From the cell containing the given text, extract its center point as (X, Y) coordinate. 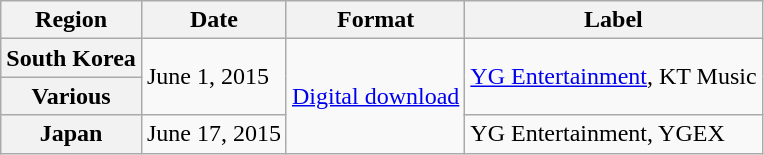
Label (614, 20)
Format (375, 20)
Various (72, 96)
Digital download (375, 96)
Date (214, 20)
June 1, 2015 (214, 77)
Japan (72, 134)
June 17, 2015 (214, 134)
YG Entertainment, YGEX (614, 134)
South Korea (72, 58)
YG Entertainment, KT Music (614, 77)
Region (72, 20)
